Extract the (x, y) coordinate from the center of the cell holding the provided text.  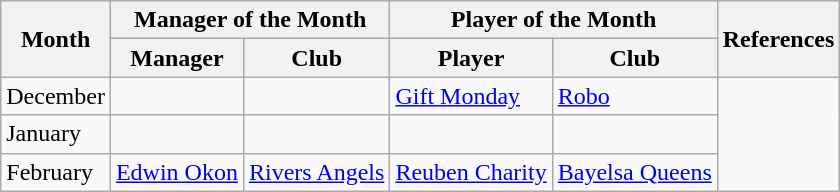
Month (56, 39)
February (56, 172)
Player of the Month (554, 20)
Bayelsa Queens (634, 172)
References (778, 39)
Edwin Okon (176, 172)
Player (471, 58)
Rivers Angels (316, 172)
Reuben Charity (471, 172)
January (56, 134)
Gift Monday (471, 96)
December (56, 96)
Robo (634, 96)
Manager (176, 58)
Manager of the Month (250, 20)
